Locate the cell with the specified text and output its [X, Y] center coordinate. 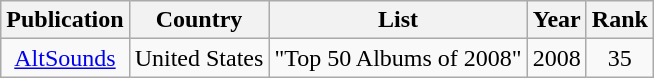
Year [556, 20]
List [398, 20]
Country [199, 20]
"Top 50 Albums of 2008" [398, 58]
Publication [65, 20]
35 [620, 58]
Rank [620, 20]
AltSounds [65, 58]
2008 [556, 58]
United States [199, 58]
